Detect which cell encompasses the target text, then output its (x, y) center coordinate. 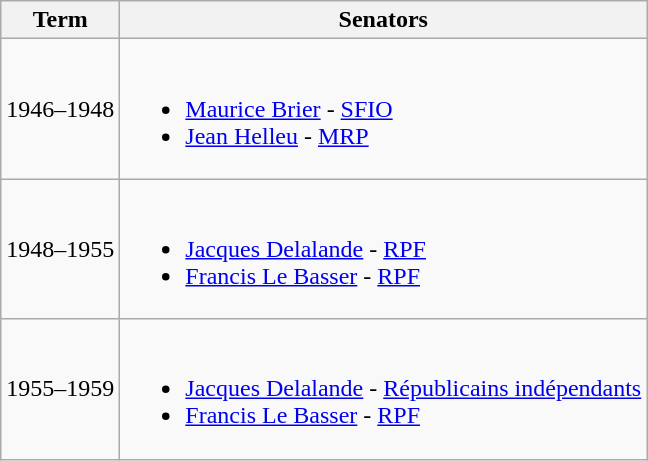
1955–1959 (60, 389)
Maurice Brier - SFIOJean Helleu - MRP (384, 109)
Term (60, 20)
Jacques Delalande - Républicains indépendantsFrancis Le Basser - RPF (384, 389)
1948–1955 (60, 249)
Senators (384, 20)
1946–1948 (60, 109)
Jacques Delalande - RPFFrancis Le Basser - RPF (384, 249)
